Determine the (x, y) coordinate at the center of the cell enclosing the given text.  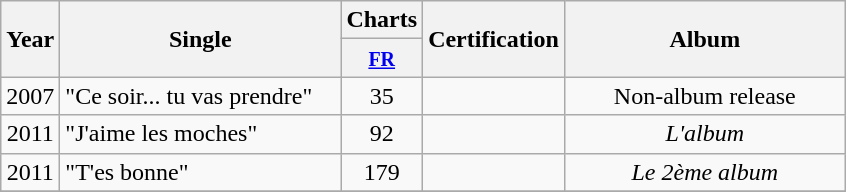
2007 (30, 96)
92 (382, 134)
L'album (704, 134)
179 (382, 172)
Non-album release (704, 96)
Charts (382, 20)
Year (30, 39)
35 (382, 96)
"J'aime les moches" (200, 134)
Certification (494, 39)
"T'es bonne" (200, 172)
"Ce soir... tu vas prendre" (200, 96)
FR (382, 58)
Album (704, 39)
Le 2ème album (704, 172)
Single (200, 39)
